Search for the cell housing the specified text and yield its [x, y] center coordinate. 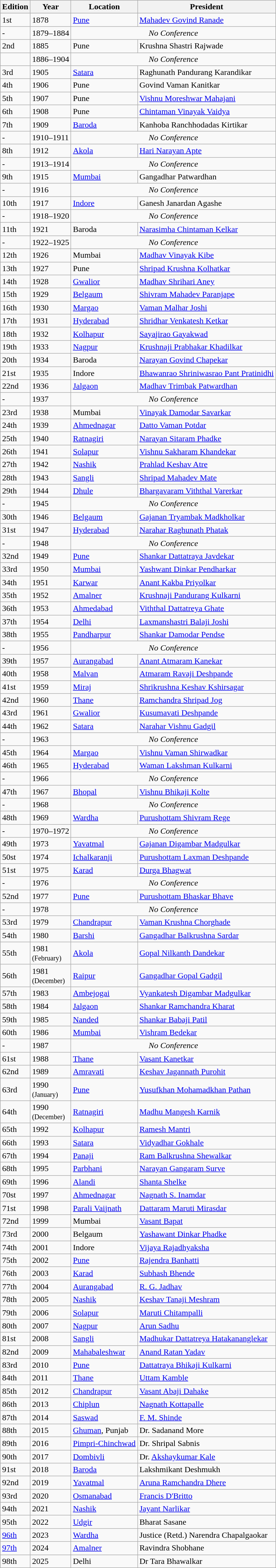
25th [15, 438]
59th [15, 1020]
1931 [51, 321]
1967 [51, 791]
Chintaman Vinayak Vaidya [207, 111]
78th [15, 1300]
1985 [51, 1020]
36th [15, 609]
Saswad [104, 1417]
1913–1914 [51, 164]
2012 [51, 1391]
29th [15, 491]
Krushnaji Prabhakar Khadilkar [207, 347]
1983 [51, 993]
Shripad Krushna Kolhatkar [207, 268]
1928 [51, 281]
President [207, 7]
11th [15, 229]
Laxmanshastri Balaji Joshi [207, 622]
Prahlad Keshav Atre [207, 465]
Kusumavati Deshpande [207, 713]
Malvan [104, 674]
Madhav Vinayak Kibe [207, 255]
Mahabaleshwar [104, 1352]
Ahmedabad [104, 609]
1974 [51, 857]
22nd [15, 386]
2023 [51, 1535]
1906 [51, 85]
1976 [51, 883]
1997 [51, 1195]
Nagnath S. Inamdar [207, 1195]
1907 [51, 98]
1977 [51, 896]
50st [15, 857]
30th [15, 517]
47th [15, 791]
Vishnu Bhikaji Kolte [207, 791]
1915 [51, 177]
1948 [51, 543]
95th [15, 1522]
1992 [51, 1130]
Udgir [104, 1522]
Dattaram Maruti Mirasdar [207, 1208]
1964 [51, 752]
Karwar [104, 582]
9th [15, 177]
2006 [51, 1313]
1959 [51, 687]
1951 [51, 582]
Subhash Bhende [207, 1274]
Vinayak Damodar Savarkar [207, 412]
66th [15, 1143]
1944 [51, 491]
Amravati [104, 1072]
96th [15, 1535]
1969 [51, 818]
Narasimha Chintaman Kelkar [207, 229]
Shankar Dattatraya Javdekar [207, 556]
16th [15, 308]
61st [15, 1059]
71st [15, 1208]
53rd [15, 922]
19th [15, 347]
2010 [51, 1365]
Keshav Jagannath Purohit [207, 1072]
2020 [51, 1496]
1930 [51, 308]
5th [15, 98]
R. G. Jadhav [207, 1287]
4th [15, 85]
57th [15, 993]
Gangadhar Gopal Gadgil [207, 975]
Arun Sadhu [207, 1326]
Gajanan Digambar Madgulkar [207, 844]
62nd [15, 1072]
84th [15, 1378]
1960 [51, 700]
1942 [51, 465]
1961 [51, 713]
Bhawanrao Shriniwasrao Pant Pratinidhi [207, 373]
67th [15, 1156]
68th [15, 1169]
Gopal Nilkanth Dandekar [207, 953]
Shankar Babaji Patil [207, 1020]
Vidyadhar Gokhale [207, 1143]
1937 [51, 399]
Krushnaji Pandurang Kulkarni [207, 596]
81st [15, 1339]
2024 [51, 1548]
Vishnu Moreshwar Mahajani [207, 98]
Madhukar Dattatreya Hatakananglekar [207, 1339]
Year [51, 7]
1998 [51, 1208]
1943 [51, 478]
32nd [15, 556]
Purushottam Bhaskar Bhave [207, 896]
49th [15, 844]
1954 [51, 622]
Yashawant Dinkar Phadke [207, 1234]
Dr. Akshaykumar Kale [207, 1457]
Anand Ratan Yadav [207, 1352]
44th [15, 726]
Parali Vaijnath [104, 1208]
Osmanabad [104, 1496]
1934 [51, 360]
1945 [51, 504]
64th [15, 1112]
1996 [51, 1182]
75th [15, 1260]
79th [15, 1313]
76th [15, 1274]
1973 [51, 844]
Parbhani [104, 1169]
3rd [15, 72]
1993 [51, 1143]
Hari Narayan Apte [207, 151]
Mahadev Govind Ranade [207, 20]
Keshav Tanaji Meshram [207, 1300]
90th [15, 1457]
Shankar Damodar Pendse [207, 635]
Madhav Shrihari Aney [207, 281]
35th [15, 596]
26th [15, 452]
2002 [51, 1260]
Govind Vaman Kanitkar [207, 85]
43rd [15, 713]
24th [15, 425]
Kanhoba Ranchhodadas Kirtikar [207, 124]
92nd [15, 1483]
1989 [51, 1072]
Krushna Shastri Rajwade [207, 46]
Dhule [104, 491]
89th [15, 1443]
Ganesh Janardan Agashe [207, 203]
2014 [51, 1417]
83rd [15, 1365]
88th [15, 1430]
Aruna Ramchandra Dhere [207, 1483]
6th [15, 111]
1921 [51, 229]
Narayan Gangaram Surve [207, 1169]
Durga Bhagwat [207, 870]
2011 [51, 1378]
2003 [51, 1274]
1936 [51, 386]
1885 [51, 46]
Waman Lakshman Kulkarni [207, 765]
2016 [51, 1443]
1957 [51, 661]
13th [15, 268]
Raipur [104, 975]
1905 [51, 72]
1981(February) [51, 953]
1932 [51, 334]
1878 [51, 20]
54th [15, 935]
Yashwant Dinkar Pendharkar [207, 569]
2007 [51, 1326]
Ambejogai [104, 993]
33rd [15, 569]
52nd [15, 896]
2018 [51, 1470]
Vasant Bapat [207, 1221]
1988 [51, 1059]
Ramesh Mantri [207, 1130]
Narayan Sitaram Phadke [207, 438]
Vijaya Rajadhyaksha [207, 1247]
Dr Tara Bhawalkar [207, 1561]
14th [15, 281]
51st [15, 870]
1952 [51, 596]
Bhopal [104, 791]
Uttam Kamble [207, 1378]
Shripad Mahadev Mate [207, 478]
18th [15, 334]
Vaman Malhar Joshi [207, 308]
Lakshmikant Deshmukh [207, 1470]
1946 [51, 517]
Nanded [104, 1020]
F. M. Shinde [207, 1417]
Location [104, 7]
Ramchandra Shripad Jog [207, 700]
87th [15, 1417]
2005 [51, 1300]
Dattatraya Bhikaji Kulkarni [207, 1365]
Pandharpur [104, 635]
Vishnu Vaman Shirwadkar [207, 752]
Jayant Narlikar [207, 1509]
2021 [51, 1509]
85th [15, 1391]
1917 [51, 203]
Shrikrushna Keshav Kshirsagar [207, 687]
1950 [51, 569]
Justice (Retd.) Narendra Chapalgaokar [207, 1535]
41st [15, 687]
1912 [51, 151]
60th [15, 1033]
Shankar Ramchandra Kharat [207, 1006]
34th [15, 582]
1994 [51, 1156]
Vasant Kanetkar [207, 1059]
Panaji [104, 1156]
Purushottam Laxman Deshpande [207, 857]
12th [15, 255]
63rd [15, 1089]
23rd [15, 412]
1956 [51, 648]
98th [15, 1561]
Alandi [104, 1182]
55th [15, 953]
2000 [51, 1234]
1940 [51, 438]
1886–1904 [51, 59]
65th [15, 1130]
1949 [51, 556]
1947 [51, 530]
Dr. Sadanand More [207, 1430]
1975 [51, 870]
1941 [51, 452]
73rd [15, 1234]
2013 [51, 1404]
1979 [51, 922]
93rd [15, 1496]
Vaman Krushna Chorghade [207, 922]
70st [15, 1195]
1909 [51, 124]
Datto Vaman Potdar [207, 425]
Maruti Chitampalli [207, 1313]
Ghuman, Punjab [104, 1430]
Narahar Vishnu Gadgil [207, 726]
97th [15, 1548]
Dr. Shripal Sabnis [207, 1443]
1953 [51, 609]
1938 [51, 412]
1939 [51, 425]
1968 [51, 805]
77th [15, 1287]
91st [15, 1470]
Chiplun [104, 1404]
Raghunath Pandurang Karandikar [207, 72]
39th [15, 661]
Dombivli [104, 1457]
1955 [51, 635]
1910–1911 [51, 137]
1918–1920 [51, 216]
Ichalkaranji [104, 857]
1980 [51, 935]
1929 [51, 294]
2025 [51, 1561]
1970–1972 [51, 831]
2019 [51, 1483]
Vyankatesh Digambar Madgulkar [207, 993]
1999 [51, 1221]
2001 [51, 1247]
Shanta Shelke [207, 1182]
Rajendra Banhatti [207, 1260]
Purushottam Shivram Rege [207, 818]
2nd [15, 46]
1995 [51, 1169]
1981(December) [51, 975]
72nd [15, 1221]
Anant Kakba Priyolkar [207, 582]
Ravindra Shobhane [207, 1548]
Madhu Mangesh Karnik [207, 1112]
Ram Balkrushna Shewalkar [207, 1156]
58th [15, 1006]
Sayajirao Gayakwad [207, 334]
1990(December) [51, 1112]
1990(January) [51, 1089]
20th [15, 360]
Narayan Govind Chapekar [207, 360]
86th [15, 1404]
1922–1925 [51, 242]
1966 [51, 778]
1978 [51, 909]
Shridhar Venkatesh Ketkar [207, 321]
Gangadhar Patwardhan [207, 177]
Nagnath Kottapalle [207, 1404]
Vishnu Sakharam Khandekar [207, 452]
Madhav Trimbak Patwardhan [207, 386]
8th [15, 151]
Yusufkhan Mohamadkhan Pathan [207, 1089]
80th [15, 1326]
10th [15, 203]
21st [15, 373]
Barshi [104, 935]
2009 [51, 1352]
27th [15, 465]
45th [15, 752]
2015 [51, 1430]
Vishram Bedekar [207, 1033]
Edition [15, 7]
1958 [51, 674]
Miraj [104, 687]
2008 [51, 1339]
Pimpri-Chinchwad [104, 1443]
Shivram Mahadev Paranjape [207, 294]
42nd [15, 700]
2017 [51, 1457]
1927 [51, 268]
7th [15, 124]
38th [15, 635]
1962 [51, 726]
Narahar Raghunath Phatak [207, 530]
1965 [51, 765]
2022 [51, 1522]
46th [15, 765]
Gangadhar Balkrushna Sardar [207, 935]
1916 [51, 190]
1986 [51, 1033]
15th [15, 294]
1879–1884 [51, 33]
56th [15, 975]
1933 [51, 347]
1935 [51, 373]
1987 [51, 1046]
40th [15, 674]
1908 [51, 111]
Francis D'Britto [207, 1496]
17th [15, 321]
Bharat Sasane [207, 1522]
28th [15, 478]
1984 [51, 1006]
1st [15, 20]
31st [15, 530]
82nd [15, 1352]
48th [15, 818]
1926 [51, 255]
Anant Atmaram Kanekar [207, 661]
Gajanan Tryambak Madkholkar [207, 517]
2004 [51, 1287]
Bhargavaram Viththal Varerkar [207, 491]
69th [15, 1182]
Viththal Dattatreya Ghate [207, 609]
94th [15, 1509]
Atmaram Ravaji Deshpande [207, 674]
37th [15, 622]
74th [15, 1247]
Vasant Abaji Dahake [207, 1391]
1963 [51, 739]
